Extract the (X, Y) coordinate from the center of the cell holding the provided text.  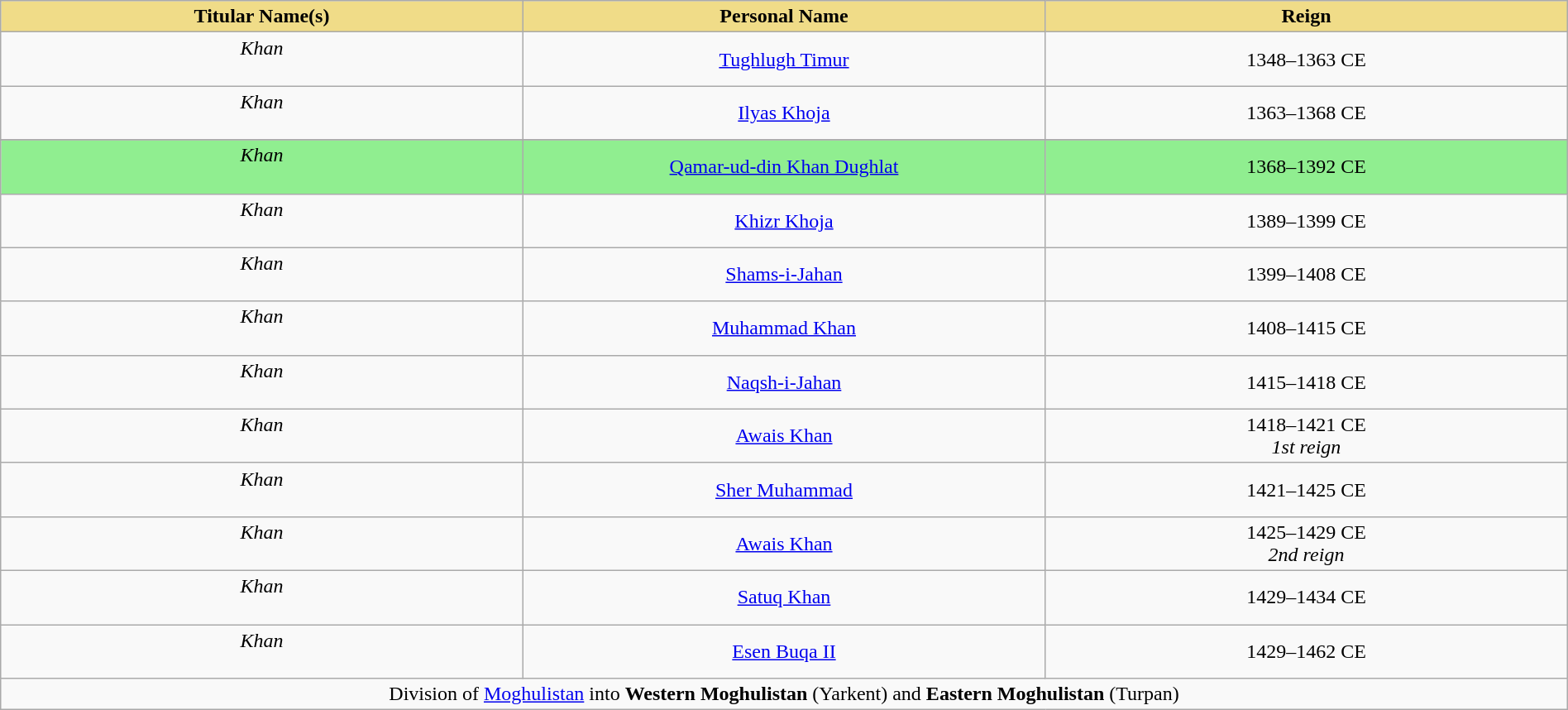
Naqsh-i-Jahan (784, 382)
1421–1425 CE (1307, 490)
Esen Buqa II (784, 650)
1415–1418 CE (1307, 382)
Sher Muhammad (784, 490)
1389–1399 CE (1307, 220)
Reign (1307, 17)
1418–1421 CE1st reign (1307, 435)
1408–1415 CE (1307, 328)
1399–1408 CE (1307, 275)
1363–1368 CE (1307, 113)
1425–1429 CE2nd reign (1307, 543)
Titular Name(s) (262, 17)
1368–1392 CE (1307, 167)
Personal Name (784, 17)
Ilyas Khoja (784, 113)
Khizr Khoja (784, 220)
Tughlugh Timur (784, 60)
Division of Moghulistan into Western Moghulistan (Yarkent) and Eastern Moghulistan (Turpan) (784, 694)
1429–1462 CE (1307, 650)
Satuq Khan (784, 597)
Qamar-ud-din Khan Dughlat (784, 167)
1348–1363 CE (1307, 60)
1429–1434 CE (1307, 597)
Muhammad Khan (784, 328)
Shams-i-Jahan (784, 275)
